Detect which cell encompasses the target text, then output its (X, Y) center coordinate. 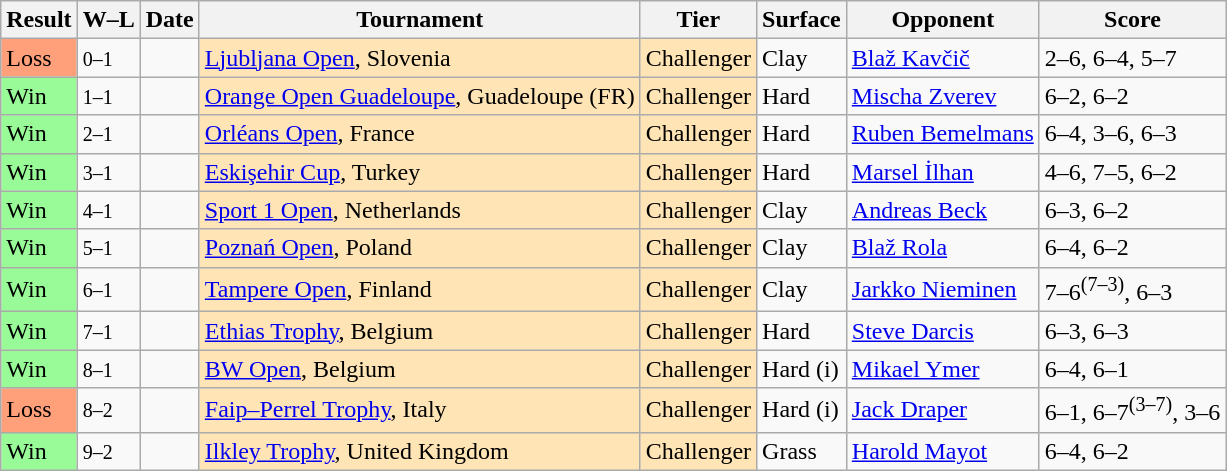
Opponent (942, 20)
6–4, 3–6, 6–3 (1132, 134)
Steve Darcis (942, 331)
Ljubljana Open, Slovenia (420, 58)
2–6, 6–4, 5–7 (1132, 58)
6–2, 6–2 (1132, 96)
6–1, 6–7(3–7), 3–6 (1132, 410)
Score (1132, 20)
Blaž Rola (942, 248)
Orange Open Guadeloupe, Guadeloupe (FR) (420, 96)
Jack Draper (942, 410)
Surface (802, 20)
5–1 (108, 248)
7–6(7–3), 6–3 (1132, 290)
Ruben Bemelmans (942, 134)
Result (39, 20)
Poznań Open, Poland (420, 248)
Ethias Trophy, Belgium (420, 331)
3–1 (108, 172)
8–2 (108, 410)
0–1 (108, 58)
Jarkko Nieminen (942, 290)
6–3, 6–2 (1132, 210)
9–2 (108, 451)
BW Open, Belgium (420, 369)
Faip–Perrel Trophy, Italy (420, 410)
Date (170, 20)
2–1 (108, 134)
7–1 (108, 331)
Tournament (420, 20)
8–1 (108, 369)
4–6, 7–5, 6–2 (1132, 172)
Tier (698, 20)
Harold Mayot (942, 451)
Andreas Beck (942, 210)
6–1 (108, 290)
Orléans Open, France (420, 134)
Mischa Zverev (942, 96)
6–4, 6–1 (1132, 369)
Mikael Ymer (942, 369)
Marsel İlhan (942, 172)
4–1 (108, 210)
Eskişehir Cup, Turkey (420, 172)
6–3, 6–3 (1132, 331)
Ilkley Trophy, United Kingdom (420, 451)
W–L (108, 20)
1–1 (108, 96)
Tampere Open, Finland (420, 290)
Blaž Kavčič (942, 58)
Grass (802, 451)
Sport 1 Open, Netherlands (420, 210)
